Extract the (x, y) coordinate from the center of the cell holding the provided text.  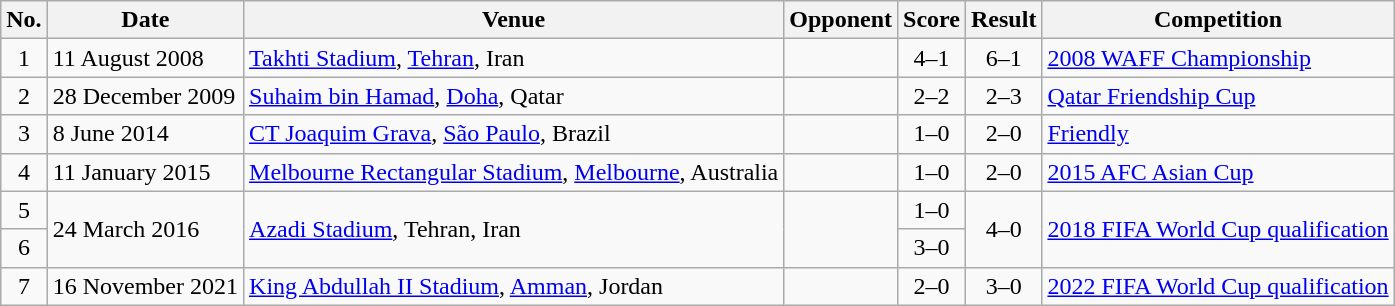
2–3 (1004, 96)
Score (932, 20)
Venue (514, 20)
Competition (1218, 20)
2 (24, 96)
4–1 (932, 58)
28 December 2009 (145, 96)
Azadi Stadium, Tehran, Iran (514, 229)
7 (24, 286)
2–2 (932, 96)
Suhaim bin Hamad, Doha, Qatar (514, 96)
5 (24, 210)
6 (24, 248)
11 January 2015 (145, 172)
CT Joaquim Grava, São Paulo, Brazil (514, 134)
1 (24, 58)
2018 FIFA World Cup qualification (1218, 229)
24 March 2016 (145, 229)
Date (145, 20)
Takhti Stadium, Tehran, Iran (514, 58)
Result (1004, 20)
2022 FIFA World Cup qualification (1218, 286)
6–1 (1004, 58)
16 November 2021 (145, 286)
Friendly (1218, 134)
4 (24, 172)
No. (24, 20)
8 June 2014 (145, 134)
King Abdullah II Stadium, Amman, Jordan (514, 286)
Opponent (841, 20)
Qatar Friendship Cup (1218, 96)
11 August 2008 (145, 58)
3 (24, 134)
Melbourne Rectangular Stadium, Melbourne, Australia (514, 172)
2015 AFC Asian Cup (1218, 172)
2008 WAFF Championship (1218, 58)
4–0 (1004, 229)
